Output the [X, Y] coordinate of the center of the cell containing the given text.  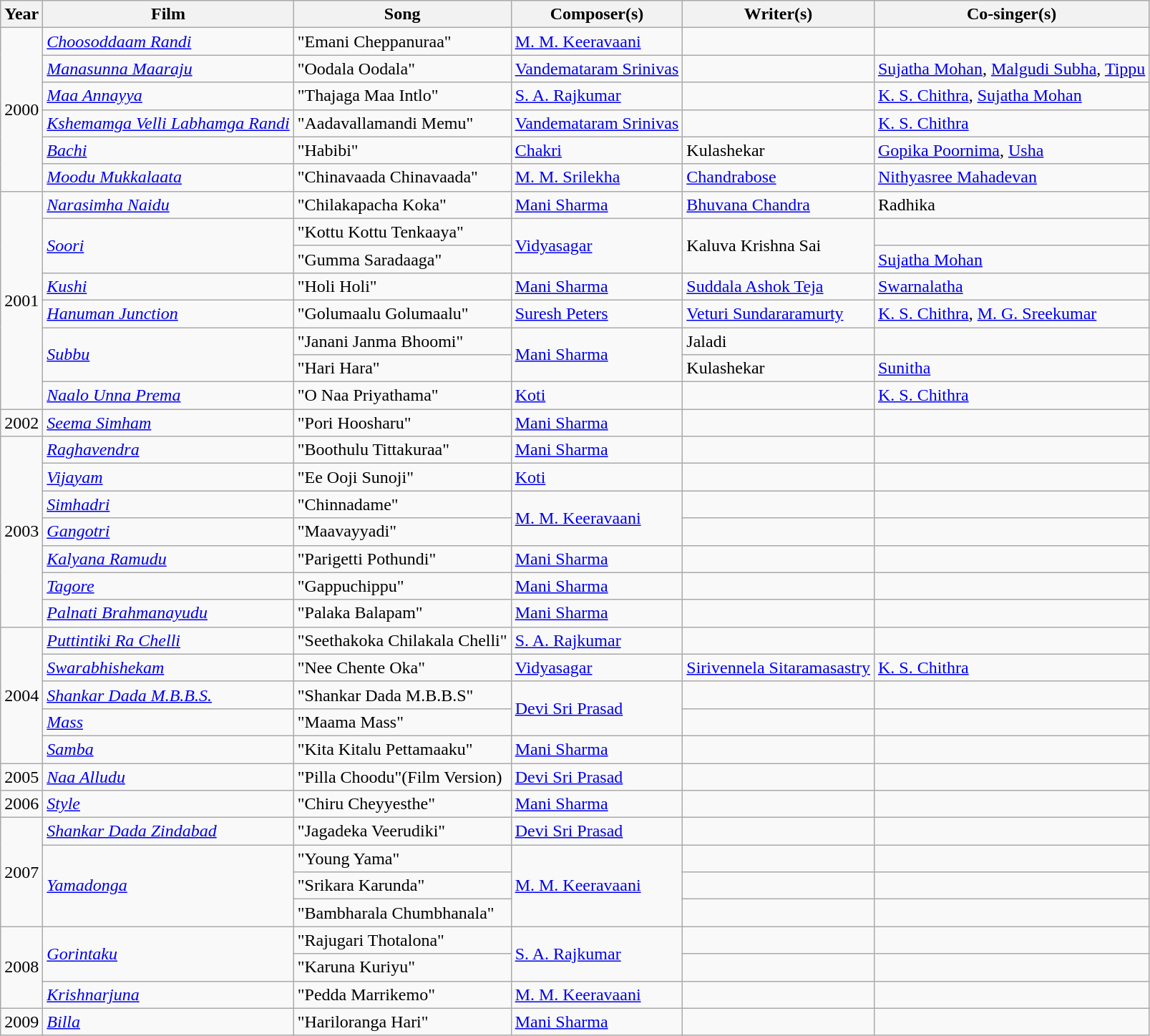
Soori [168, 245]
K. S. Chithra, Sujatha Mohan [1011, 96]
"Jagadeka Veerudiki" [402, 831]
Gopika Poornima, Usha [1011, 150]
2003 [21, 532]
Subbu [168, 355]
Composer(s) [597, 14]
"Hari Hara" [402, 368]
"Kita Kitalu Pettamaaku" [402, 749]
Narasimha Naidu [168, 205]
Kaluva Krishna Sai [779, 245]
"Pori Hoosharu" [402, 423]
"Parigetti Pothundi" [402, 559]
M. M. Srilekha [597, 177]
Swarabhishekam [168, 668]
"Hariloranga Hari" [402, 1022]
"Oodala Oodala" [402, 69]
Sunitha [1011, 368]
"Chinnadame" [402, 504]
Billa [168, 1022]
"Pedda Marrikemo" [402, 995]
Palnati Brahmanayudu [168, 613]
Shankar Dada Zindabad [168, 831]
Simhadri [168, 504]
Samba [168, 749]
Krishnarjuna [168, 995]
"Chiru Cheyyesthe" [402, 804]
Kshemamga Velli Labhamga Randi [168, 123]
Yamadonga [168, 886]
Suresh Peters [597, 313]
Kushi [168, 286]
"Bambharala Chumbhanala" [402, 913]
"Shankar Dada M.B.B.S" [402, 695]
Gorintaku [168, 954]
"Srikara Karunda" [402, 886]
"Aadavallamandi Memu" [402, 123]
Puttintiki Ra Chelli [168, 640]
Hanuman Junction [168, 313]
2006 [21, 804]
"Emani Cheppanuraa" [402, 41]
Kalyana Ramudu [168, 559]
"Holi Holi" [402, 286]
Writer(s) [779, 14]
Nithyasree Mahadevan [1011, 177]
Co-singer(s) [1011, 14]
"Kottu Kottu Tenkaaya" [402, 232]
Year [21, 14]
Sirivennela Sitaramasastry [779, 668]
"Pilla Choodu"(Film Version) [402, 776]
Chakri [597, 150]
2004 [21, 695]
Bhuvana Chandra [779, 205]
"Young Yama" [402, 859]
2002 [21, 423]
Song [402, 14]
Seema Simham [168, 423]
Naalo Unna Prema [168, 396]
K. S. Chithra, M. G. Sreekumar [1011, 313]
"Ee Ooji Sunoji" [402, 477]
Vijayam [168, 477]
"Gappuchippu" [402, 586]
"O Naa Priyathama" [402, 396]
Naa Alludu [168, 776]
Swarnalatha [1011, 286]
Radhika [1011, 205]
"Chinavaada Chinavaada" [402, 177]
"Karuna Kuriyu" [402, 967]
Chandrabose [779, 177]
Sujatha Mohan, Malgudi Subha, Tippu [1011, 69]
"Nee Chente Oka" [402, 668]
"Janani Janma Bhoomi" [402, 341]
Maa Annayya [168, 96]
"Chilakapacha Koka" [402, 205]
Gangotri [168, 532]
Manasunna Maaraju [168, 69]
Jaladi [779, 341]
"Palaka Balapam" [402, 613]
"Seethakoka Chilakala Chelli" [402, 640]
Style [168, 804]
"Boothulu Tittakuraa" [402, 450]
Suddala Ashok Teja [779, 286]
2009 [21, 1022]
2000 [21, 109]
Raghavendra [168, 450]
"Maavayyadi" [402, 532]
2008 [21, 967]
Bachi [168, 150]
"Maama Mass" [402, 722]
Film [168, 14]
Tagore [168, 586]
Choosoddaam Randi [168, 41]
Veturi Sundararamurty [779, 313]
"Golumaalu Golumaalu" [402, 313]
Sujatha Mohan [1011, 259]
2005 [21, 776]
2007 [21, 872]
Mass [168, 722]
"Gumma Saradaaga" [402, 259]
"Habibi" [402, 150]
Shankar Dada M.B.B.S. [168, 695]
"Thajaga Maa Intlo" [402, 96]
2001 [21, 300]
"Rajugari Thotalona" [402, 940]
Moodu Mukkalaata [168, 177]
